Identify which cell holds the provided text, then report its [X, Y] central coordinate. 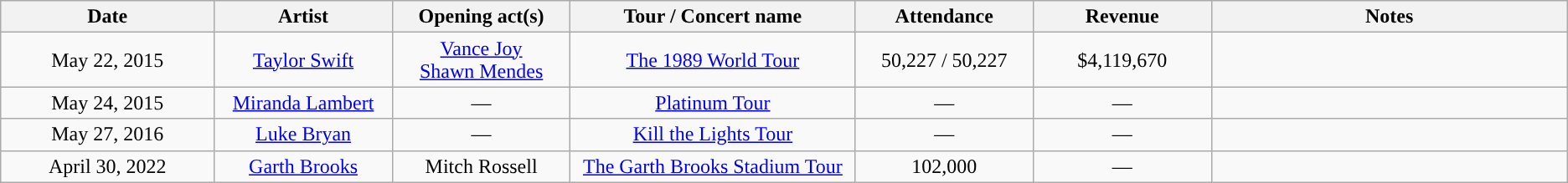
Platinum Tour [713, 103]
Vance JoyShawn Mendes [481, 60]
Attendance [945, 17]
The 1989 World Tour [713, 60]
April 30, 2022 [107, 166]
Kill the Lights Tour [713, 135]
Artist [303, 17]
Garth Brooks [303, 166]
Mitch Rossell [481, 166]
Luke Bryan [303, 135]
Miranda Lambert [303, 103]
May 24, 2015 [107, 103]
Taylor Swift [303, 60]
Date [107, 17]
May 27, 2016 [107, 135]
Notes [1389, 17]
May 22, 2015 [107, 60]
102,000 [945, 166]
Revenue [1122, 17]
$4,119,670 [1122, 60]
50,227 / 50,227 [945, 60]
The Garth Brooks Stadium Tour [713, 166]
Opening act(s) [481, 17]
Tour / Concert name [713, 17]
